Return (x, y) of the center of cell containing provided text 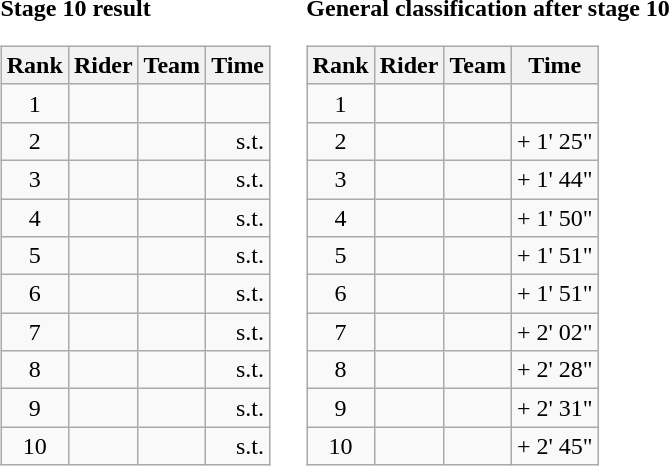
+ 1' 25" (554, 141)
+ 2' 02" (554, 332)
+ 2' 45" (554, 446)
+ 2' 28" (554, 370)
+ 1' 44" (554, 179)
+ 2' 31" (554, 408)
+ 1' 50" (554, 217)
